Output the [X, Y] coordinate of the center of the cell containing the given text.  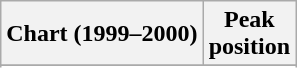
Chart (1999–2000) [102, 34]
Peakposition [249, 34]
